Find where the given text appears and provide that cell's center as [X, Y] coordinate. 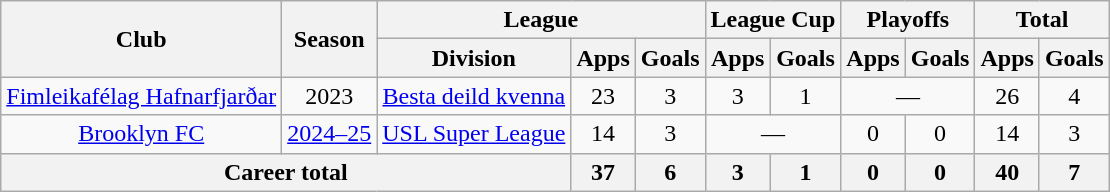
Playoffs [908, 20]
Season [330, 39]
Total [1042, 20]
7 [1074, 172]
40 [1007, 172]
League [541, 20]
Fimleikafélag Hafnarfjarðar [142, 96]
6 [670, 172]
2023 [330, 96]
Career total [286, 172]
USL Super League [474, 134]
26 [1007, 96]
Brooklyn FC [142, 134]
Division [474, 58]
Club [142, 39]
37 [603, 172]
Besta deild kvenna [474, 96]
League Cup [773, 20]
4 [1074, 96]
23 [603, 96]
2024–25 [330, 134]
